Provide the (x, y) coordinate of the cell's center where the given text is located.  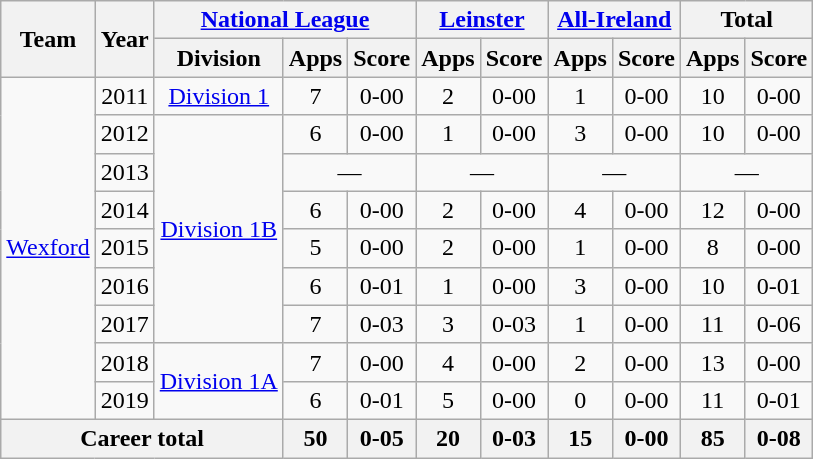
0-06 (779, 324)
Career total (142, 438)
50 (315, 438)
Leinster (482, 20)
8 (712, 248)
2012 (124, 134)
2017 (124, 324)
12 (712, 210)
Division 1B (218, 229)
Total (746, 20)
85 (712, 438)
Division (218, 58)
0-05 (382, 438)
2014 (124, 210)
2013 (124, 172)
0 (580, 400)
20 (448, 438)
15 (580, 438)
2016 (124, 286)
Division 1A (218, 381)
2018 (124, 362)
Team (48, 39)
Year (124, 39)
2011 (124, 96)
National League (284, 20)
13 (712, 362)
0-08 (779, 438)
2019 (124, 400)
All-Ireland (614, 20)
Division 1 (218, 96)
Wexford (48, 248)
2015 (124, 248)
